Output the [x, y] coordinate of the center of the cell containing the given text.  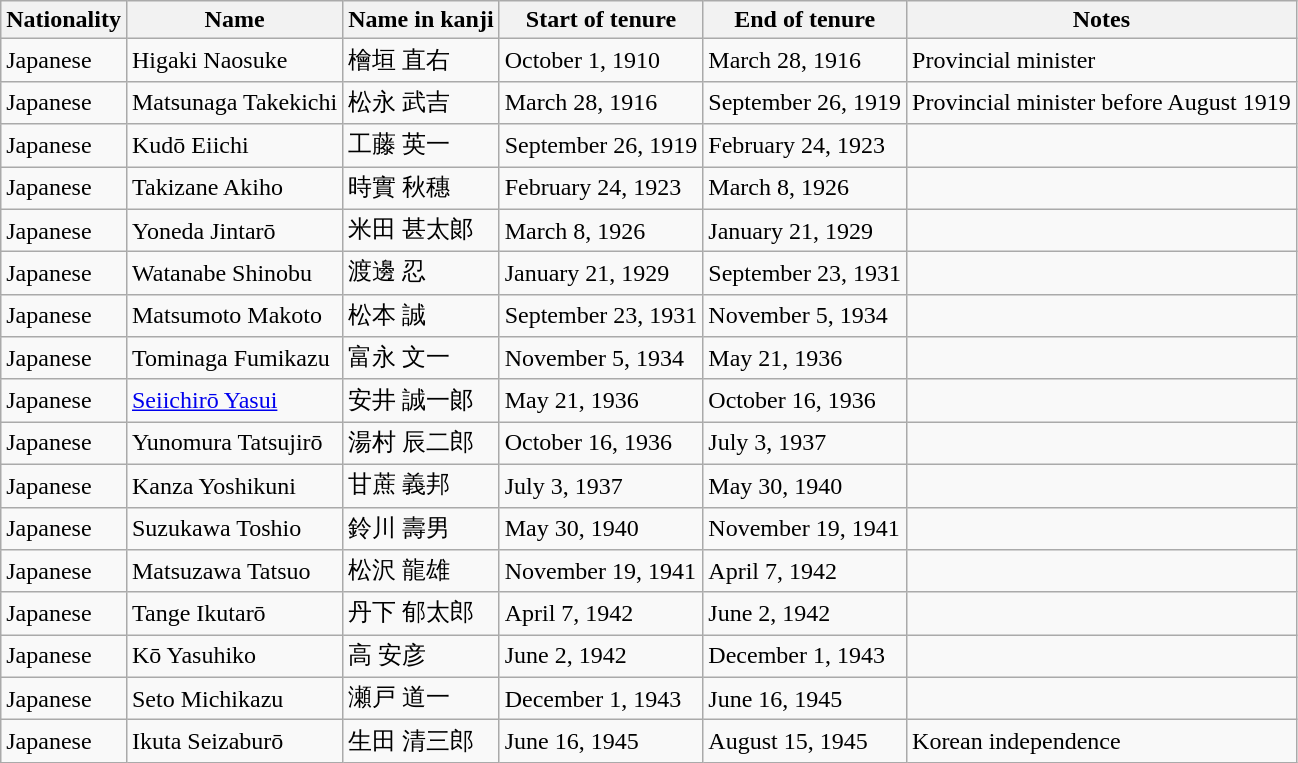
Start of tenure [601, 20]
Takizane Akiho [234, 188]
甘蔗 義邦 [421, 486]
Matsuzawa Tatsuo [234, 572]
鈴川 壽男 [421, 528]
湯村 辰二郎 [421, 444]
瀬戸 道一 [421, 698]
生田 清三郎 [421, 742]
松沢 龍雄 [421, 572]
End of tenure [805, 20]
安井 誠一郞 [421, 400]
Yoneda Jintarō [234, 230]
Kanza Yoshikuni [234, 486]
檜垣 直右 [421, 60]
Nationality [64, 20]
Provincial minister [1102, 60]
米田 甚太郞 [421, 230]
Yunomura Tatsujirō [234, 444]
Watanabe Shinobu [234, 274]
渡邊 忍 [421, 274]
Higaki Naosuke [234, 60]
Name in kanji [421, 20]
松永 武吉 [421, 102]
Suzukawa Toshio [234, 528]
Matsumoto Makoto [234, 316]
高 安彦 [421, 656]
Notes [1102, 20]
Seto Michikazu [234, 698]
時實 秋穗 [421, 188]
Korean independence [1102, 742]
Kō Yasuhiko [234, 656]
工藤 英一 [421, 146]
August 15, 1945 [805, 742]
Kudō Eiichi [234, 146]
Seiichirō Yasui [234, 400]
Provincial minister before August 1919 [1102, 102]
丹下 郁太郎 [421, 614]
松本 誠 [421, 316]
Tominaga Fumikazu [234, 358]
Name [234, 20]
October 1, 1910 [601, 60]
Tange Ikutarō [234, 614]
Ikuta Seizaburō [234, 742]
富永 文一 [421, 358]
Matsunaga Takekichi [234, 102]
